Extract the [X, Y] coordinate from the center of the cell holding the provided text.  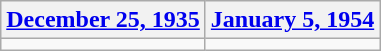
December 25, 1935 [104, 20]
January 5, 1954 [292, 20]
